Identify which cell holds the provided text, then report its [X, Y] central coordinate. 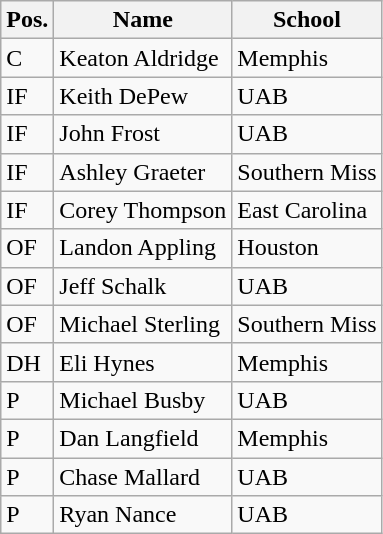
Keith DePew [143, 96]
Dan Langfield [143, 438]
Corey Thompson [143, 210]
School [307, 20]
John Frost [143, 134]
Houston [307, 248]
Michael Busby [143, 400]
Ryan Nance [143, 515]
C [28, 58]
Eli Hynes [143, 362]
Michael Sterling [143, 324]
Name [143, 20]
Keaton Aldridge [143, 58]
East Carolina [307, 210]
Chase Mallard [143, 477]
Landon Appling [143, 248]
Ashley Graeter [143, 172]
Pos. [28, 20]
Jeff Schalk [143, 286]
DH [28, 362]
